Capture the cell that displays the provided text and extract its [x, y] central coordinate. 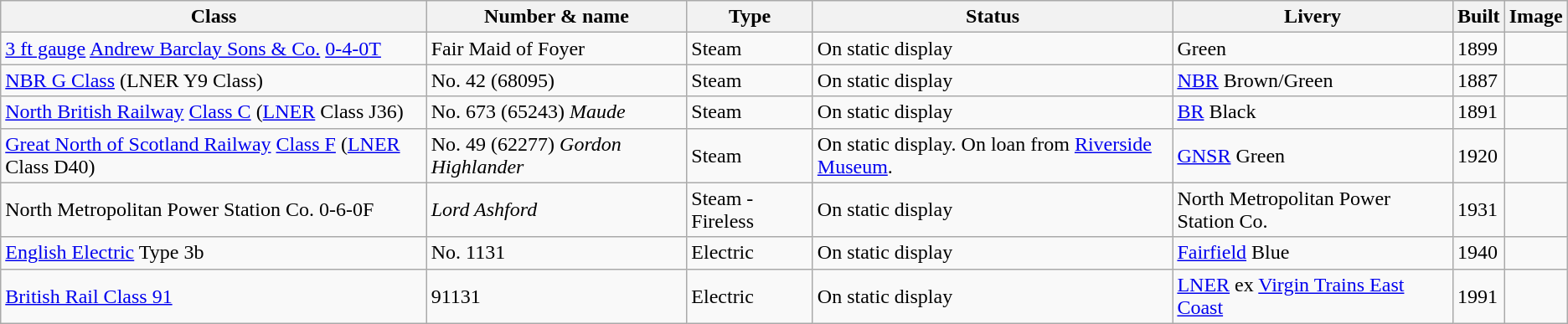
Fair Maid of Foyer [556, 49]
1899 [1478, 49]
91131 [556, 296]
Image [1536, 17]
NBR G Class (LNER Y9 Class) [214, 80]
No. 673 (65243) Maude [556, 112]
Lord Ashford [556, 209]
Green [1313, 49]
Status [993, 17]
No. 49 (62277) Gordon Highlander [556, 156]
BR Black [1313, 112]
1991 [1478, 296]
Livery [1313, 17]
LNER ex Virgin Trains East Coast [1313, 296]
Built [1478, 17]
NBR Brown/Green [1313, 80]
No. 42 (68095) [556, 80]
Steam - Fireless [750, 209]
No. 1131 [556, 253]
North British Railway Class C (LNER Class J36) [214, 112]
English Electric Type 3b [214, 253]
Fairfield Blue [1313, 253]
North Metropolitan Power Station Co. [1313, 209]
1891 [1478, 112]
Number & name [556, 17]
GNSR Green [1313, 156]
On static display. On loan from Riverside Museum. [993, 156]
3 ft gauge Andrew Barclay Sons & Co. 0-4-0T [214, 49]
1920 [1478, 156]
British Rail Class 91 [214, 296]
Class [214, 17]
Great North of Scotland Railway Class F (LNER Class D40) [214, 156]
1940 [1478, 253]
Type [750, 17]
1887 [1478, 80]
North Metropolitan Power Station Co. 0-6-0F [214, 209]
1931 [1478, 209]
